Output the (x, y) coordinate of the center of the cell containing the given text.  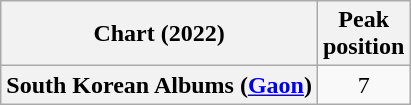
South Korean Albums (Gaon) (160, 85)
Chart (2022) (160, 34)
Peakposition (363, 34)
7 (363, 85)
